Find where the given text appears and provide that cell's center as (X, Y) coordinate. 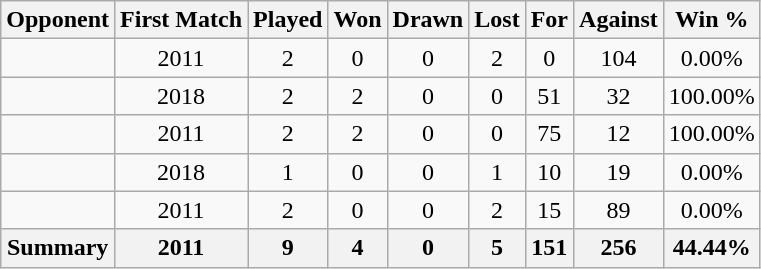
104 (619, 58)
Lost (497, 20)
12 (619, 134)
4 (358, 248)
32 (619, 96)
First Match (182, 20)
Won (358, 20)
75 (549, 134)
51 (549, 96)
Opponent (58, 20)
5 (497, 248)
Win % (712, 20)
9 (288, 248)
Summary (58, 248)
19 (619, 172)
For (549, 20)
Drawn (428, 20)
Against (619, 20)
151 (549, 248)
89 (619, 210)
10 (549, 172)
15 (549, 210)
256 (619, 248)
Played (288, 20)
44.44% (712, 248)
